Pinpoint the cell where the given text exists, returning its [X, Y] midpoint coordinate. 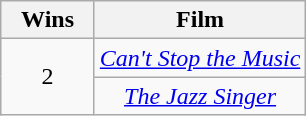
2 [48, 77]
Film [200, 20]
The Jazz Singer [200, 96]
Can't Stop the Music [200, 58]
Wins [48, 20]
